Search for the cell housing the specified text and yield its [X, Y] center coordinate. 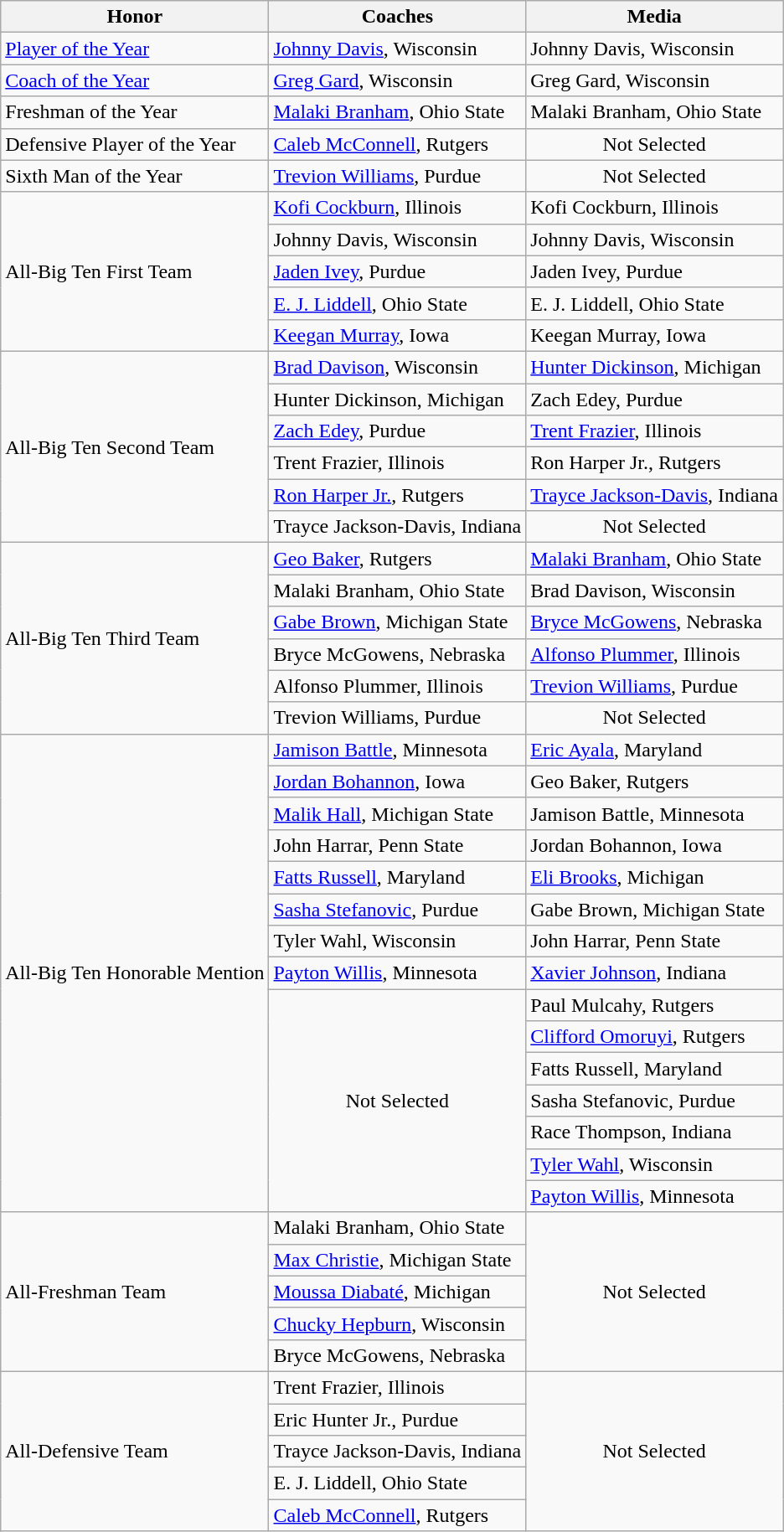
All-Big Ten First Team [135, 271]
Xavier Johnson, Indiana [655, 973]
Defensive Player of the Year [135, 144]
Coach of the Year [135, 80]
Race Thompson, Indiana [655, 1132]
All-Big Ten Second Team [135, 446]
Malik Hall, Michigan State [397, 813]
All-Big Ten Honorable Mention [135, 973]
Eli Brooks, Michigan [655, 877]
Coaches [397, 17]
All-Freshman Team [135, 1292]
Max Christie, Michigan State [397, 1260]
Eric Hunter Jr., Purdue [397, 1420]
All-Defensive Team [135, 1451]
Player of the Year [135, 49]
Chucky Hepburn, Wisconsin [397, 1323]
Media [655, 17]
Freshman of the Year [135, 112]
Moussa Diabaté, Michigan [397, 1292]
Clifford Omoruyi, Rutgers [655, 1037]
Honor [135, 17]
Paul Mulcahy, Rutgers [655, 1005]
Eric Ayala, Maryland [655, 750]
All-Big Ten Third Team [135, 638]
Sixth Man of the Year [135, 176]
